Extract the [x, y] coordinate from the center of the cell holding the provided text.  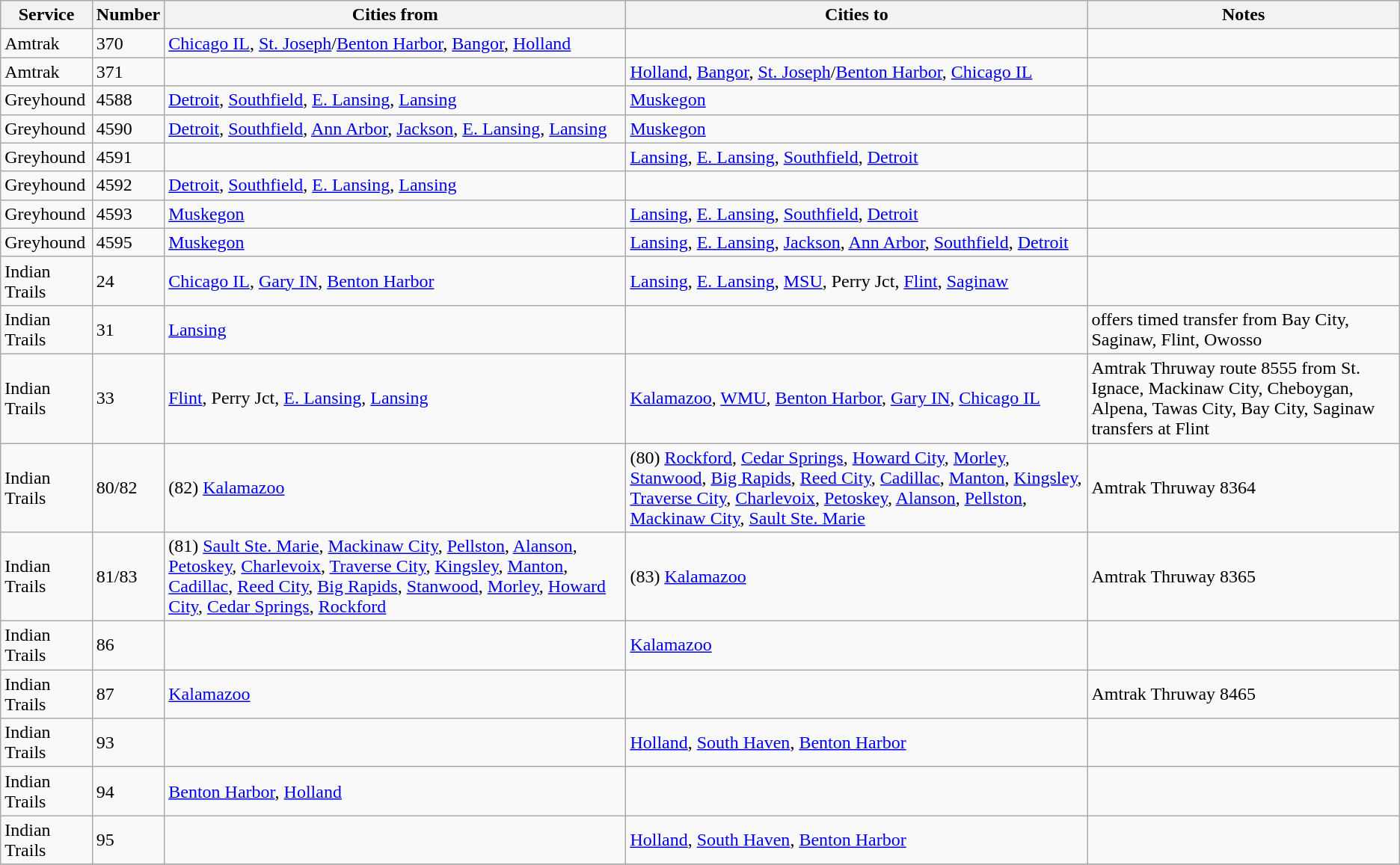
Amtrak Thruway 8365 [1243, 577]
Holland, Bangor, St. Joseph/Benton Harbor, Chicago IL [857, 72]
offers timed transfer from Bay City, Saginaw, Flint, Owosso [1243, 329]
Lansing [395, 329]
Cities from [395, 15]
Cities to [857, 15]
4590 [128, 129]
4595 [128, 242]
86 [128, 646]
Number [128, 15]
Amtrak Thruway 8465 [1243, 694]
4592 [128, 185]
4588 [128, 100]
Benton Harbor, Holland [395, 791]
(83) Kalamazoo [857, 577]
(82) Kalamazoo [395, 487]
80/82 [128, 487]
31 [128, 329]
Amtrak Thruway route 8555 from St. Ignace, Mackinaw City, Cheboygan, Alpena, Tawas City, Bay City, Saginaw transfers at Flint [1243, 398]
93 [128, 743]
Flint, Perry Jct, E. Lansing, Lansing [395, 398]
87 [128, 694]
Service [46, 15]
33 [128, 398]
Amtrak Thruway 8364 [1243, 487]
Notes [1243, 15]
Chicago IL, St. Joseph/Benton Harbor, Bangor, Holland [395, 43]
24 [128, 281]
95 [128, 840]
371 [128, 72]
370 [128, 43]
4591 [128, 157]
Lansing, E. Lansing, Jackson, Ann Arbor, Southfield, Detroit [857, 242]
Detroit, Southfield, Ann Arbor, Jackson, E. Lansing, Lansing [395, 129]
Kalamazoo, WMU, Benton Harbor, Gary IN, Chicago IL [857, 398]
81/83 [128, 577]
Chicago IL, Gary IN, Benton Harbor [395, 281]
Lansing, E. Lansing, MSU, Perry Jct, Flint, Saginaw [857, 281]
94 [128, 791]
4593 [128, 214]
